Extract the (X, Y) coordinate from the center of the cell holding the provided text.  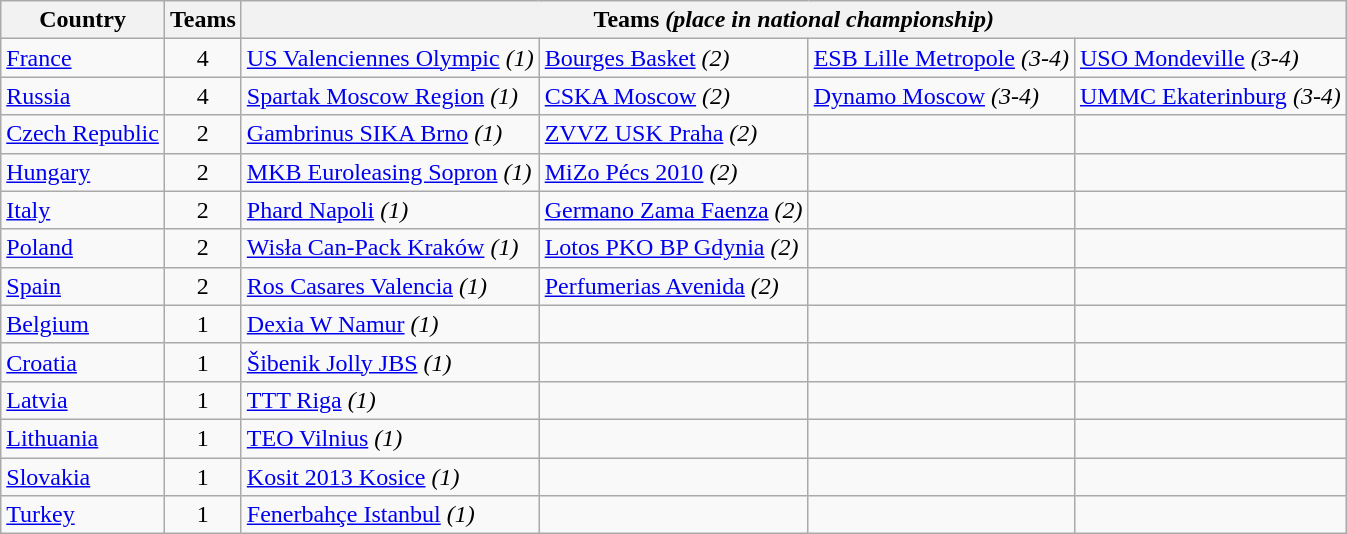
CSKA Moscow (2) (674, 96)
Hungary (83, 172)
Latvia (83, 400)
Belgium (83, 324)
Slovakia (83, 477)
Country (83, 20)
Czech Republic (83, 134)
MiZo Pécs 2010 (2) (674, 172)
Teams (202, 20)
Turkey (83, 515)
USO Mondeville (3-4) (1210, 58)
Russia (83, 96)
Kosit 2013 Kosice (1) (390, 477)
TTT Riga (1) (390, 400)
Germano Zama Faenza (2) (674, 210)
ESB Lille Metropole (3-4) (941, 58)
MKB Euroleasing Sopron (1) (390, 172)
Lotos PKO BP Gdynia (2) (674, 248)
Spain (83, 286)
Ros Casares Valencia (1) (390, 286)
TEO Vilnius (1) (390, 438)
Teams (place in national championship) (794, 20)
Croatia (83, 362)
Wisła Can-Pack Kraków (1) (390, 248)
ZVVZ USK Praha (2) (674, 134)
Italy (83, 210)
Dynamo Moscow (3-4) (941, 96)
Spartak Moscow Region (1) (390, 96)
Bourges Basket (2) (674, 58)
Perfumerias Avenida (2) (674, 286)
France (83, 58)
Poland (83, 248)
US Valenciennes Olympic (1) (390, 58)
Šibenik Jolly JBS (1) (390, 362)
Dexia W Namur (1) (390, 324)
Lithuania (83, 438)
Fenerbahçe Istanbul (1) (390, 515)
Phard Napoli (1) (390, 210)
Gambrinus SIKA Brno (1) (390, 134)
UMMC Ekaterinburg (3-4) (1210, 96)
